Pinpoint the cell where the given text exists, returning its [X, Y] midpoint coordinate. 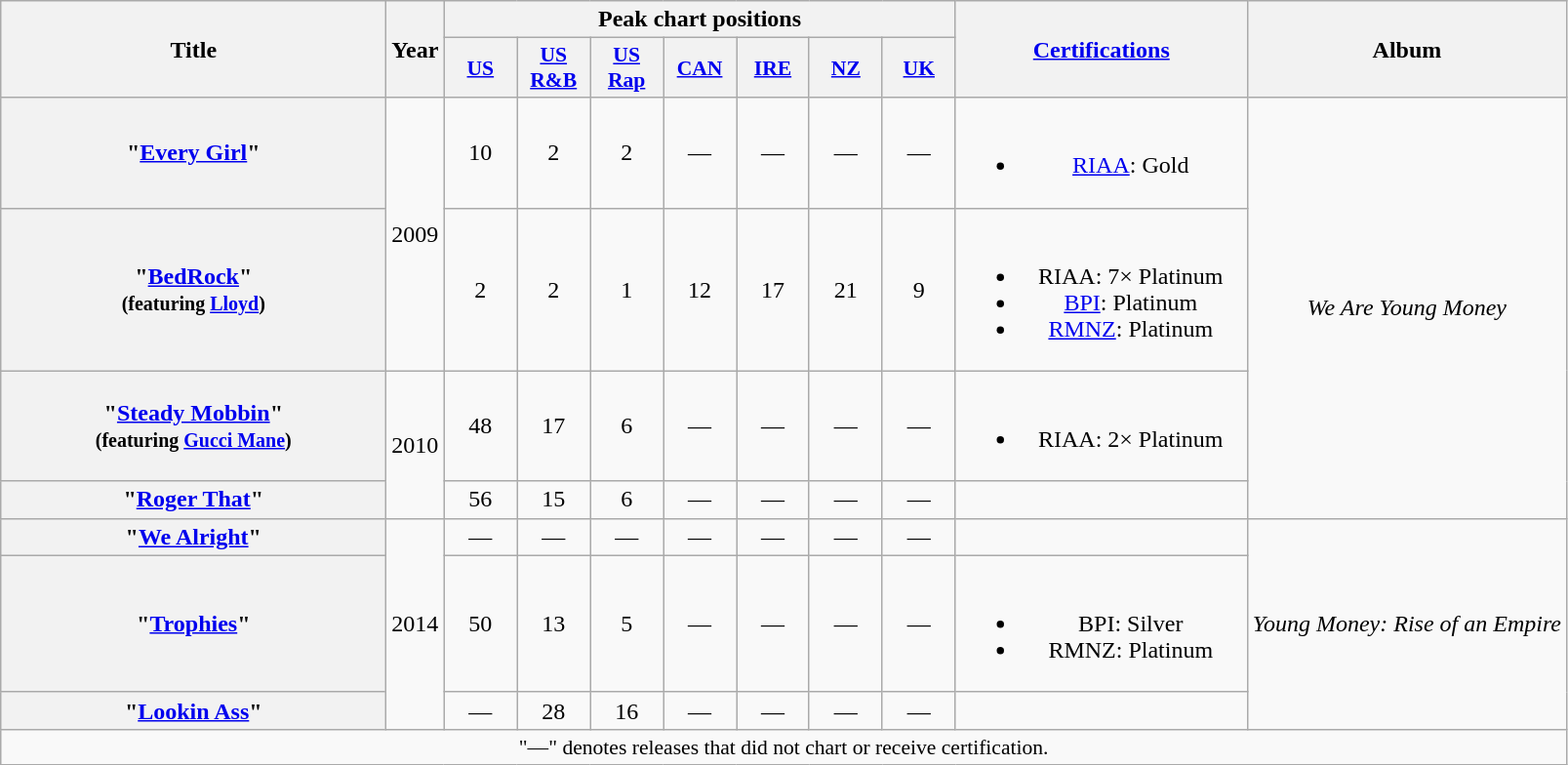
RIAA: 7× PlatinumBPI: PlatinumRMNZ: Platinum [1101, 289]
16 [626, 710]
"Trophies" [193, 624]
15 [554, 500]
CAN [701, 68]
BPI: SilverRMNZ: Platinum [1101, 624]
USR&B [554, 68]
48 [480, 425]
2009 [416, 234]
28 [554, 710]
"—" denotes releases that did not chart or receive certification. [784, 746]
Young Money: Rise of an Empire [1407, 624]
"We Alright" [193, 537]
USRap [626, 68]
IRE [773, 68]
Certifications [1101, 49]
12 [701, 289]
Title [193, 49]
US [480, 68]
RIAA: 2× Platinum [1101, 425]
"BedRock"(featuring Lloyd) [193, 289]
Peak chart positions [700, 20]
"Steady Mobbin"(featuring Gucci Mane) [193, 425]
Year [416, 49]
RIAA: Gold [1101, 152]
Album [1407, 49]
5 [626, 624]
UK [919, 68]
We Are Young Money [1407, 308]
13 [554, 624]
NZ [845, 68]
21 [845, 289]
50 [480, 624]
56 [480, 500]
2014 [416, 624]
"Roger That" [193, 500]
2010 [416, 445]
1 [626, 289]
"Lookin Ass" [193, 710]
"Every Girl" [193, 152]
9 [919, 289]
10 [480, 152]
